Locate the cell with the specified text and output its [X, Y] center coordinate. 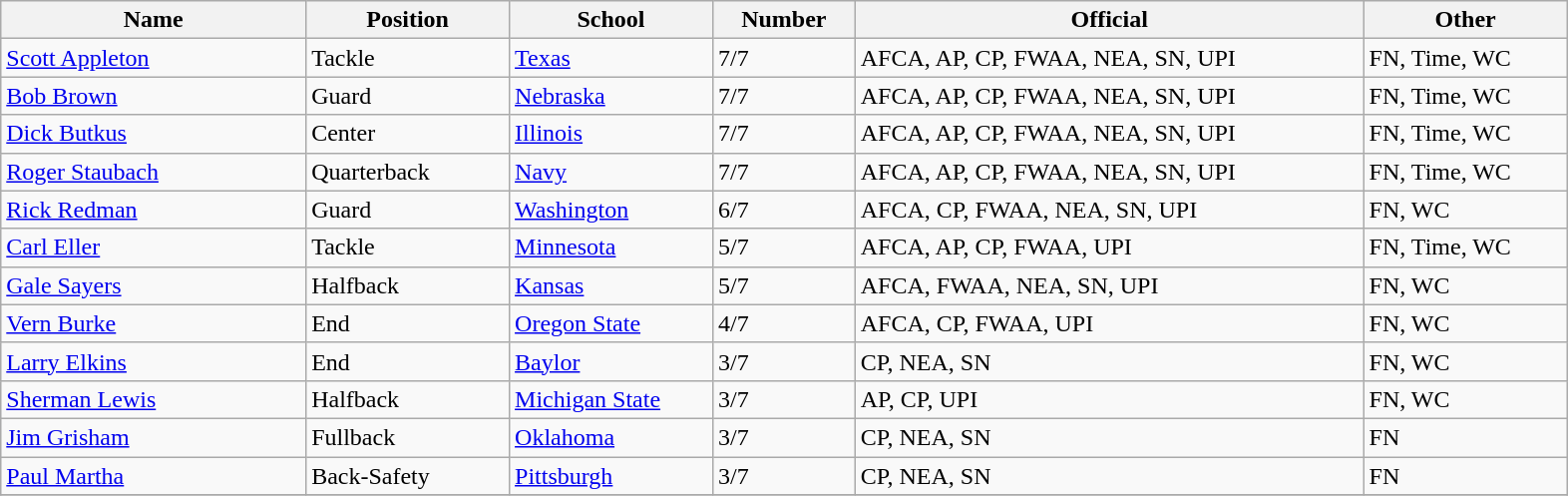
AFCA, CP, FWAA, NEA, SN, UPI [1109, 210]
Vern Burke [154, 323]
Minnesota [611, 248]
Paul Martha [154, 476]
AFCA, AP, CP, FWAA, UPI [1109, 248]
Pittsburgh [611, 476]
AFCA, CP, FWAA, UPI [1109, 323]
Kansas [611, 285]
Carl Eller [154, 248]
Center [408, 134]
Oklahoma [611, 437]
School [611, 20]
AP, CP, UPI [1109, 399]
Position [408, 20]
Larry Elkins [154, 361]
Scott Appleton [154, 58]
Quarterback [408, 172]
AFCA, FWAA, NEA, SN, UPI [1109, 285]
Bob Brown [154, 96]
Fullback [408, 437]
Michigan State [611, 399]
Roger Staubach [154, 172]
Dick Butkus [154, 134]
Other [1465, 20]
Jim Grisham [154, 437]
Gale Sayers [154, 285]
Navy [611, 172]
4/7 [784, 323]
Rick Redman [154, 210]
Official [1109, 20]
Washington [611, 210]
Oregon State [611, 323]
Nebraska [611, 96]
Name [154, 20]
Texas [611, 58]
Back-Safety [408, 476]
Illinois [611, 134]
Baylor [611, 361]
Number [784, 20]
Sherman Lewis [154, 399]
6/7 [784, 210]
